Scan for the cell matching the given text and deliver its (x, y) coordinate at center. 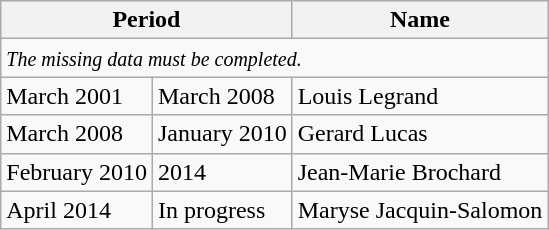
February 2010 (77, 172)
March 2001 (77, 96)
2014 (222, 172)
The missing data must be completed. (274, 58)
Maryse Jacquin-Salomon (420, 210)
In progress (222, 210)
Jean-Marie Brochard (420, 172)
Name (420, 20)
Louis Legrand (420, 96)
April 2014 (77, 210)
Period (146, 20)
January 2010 (222, 134)
Gerard Lucas (420, 134)
